Provide the [x, y] coordinate of the cell's center where the given text is located.  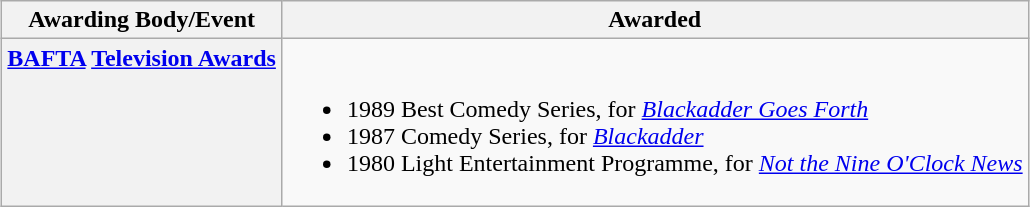
Awarded [654, 20]
Awarding Body/Event [142, 20]
BAFTA Television Awards [142, 122]
1989 Best Comedy Series, for Blackadder Goes Forth1987 Comedy Series, for Blackadder1980 Light Entertainment Programme, for Not the Nine O'Clock News [654, 122]
